Output the (X, Y) coordinate of the center of the cell containing the given text.  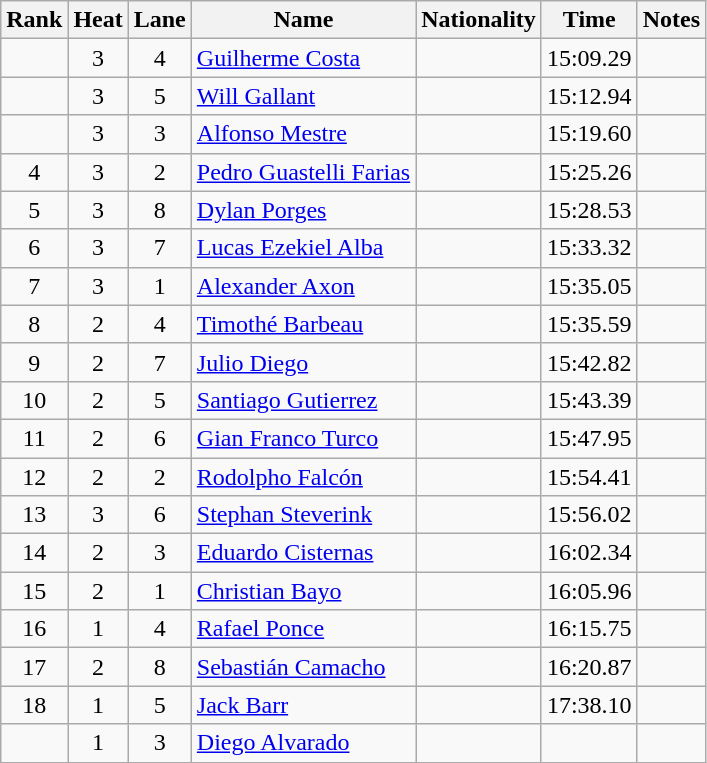
Timothé Barbeau (303, 324)
Rank (34, 20)
15:19.60 (589, 134)
Nationality (479, 20)
15:28.53 (589, 210)
Time (589, 20)
14 (34, 553)
15 (34, 591)
Alfonso Mestre (303, 134)
11 (34, 438)
Christian Bayo (303, 591)
16:05.96 (589, 591)
Stephan Steverink (303, 515)
Pedro Guastelli Farias (303, 172)
Diego Alvarado (303, 743)
Julio Diego (303, 362)
15:35.05 (589, 286)
15:54.41 (589, 477)
Name (303, 20)
15:12.94 (589, 96)
Will Gallant (303, 96)
Notes (671, 20)
Rodolpho Falcón (303, 477)
15:47.95 (589, 438)
Dylan Porges (303, 210)
15:25.26 (589, 172)
16:02.34 (589, 553)
15:35.59 (589, 324)
9 (34, 362)
Lucas Ezekiel Alba (303, 248)
15:33.32 (589, 248)
Lane (160, 20)
16:20.87 (589, 667)
16:15.75 (589, 629)
Jack Barr (303, 705)
Rafael Ponce (303, 629)
10 (34, 400)
17 (34, 667)
Guilherme Costa (303, 58)
15:09.29 (589, 58)
17:38.10 (589, 705)
Santiago Gutierrez (303, 400)
15:56.02 (589, 515)
15:43.39 (589, 400)
18 (34, 705)
15:42.82 (589, 362)
12 (34, 477)
Heat (98, 20)
Alexander Axon (303, 286)
Gian Franco Turco (303, 438)
16 (34, 629)
Sebastián Camacho (303, 667)
13 (34, 515)
Eduardo Cisternas (303, 553)
